Return [x, y] of the center of cell containing provided text 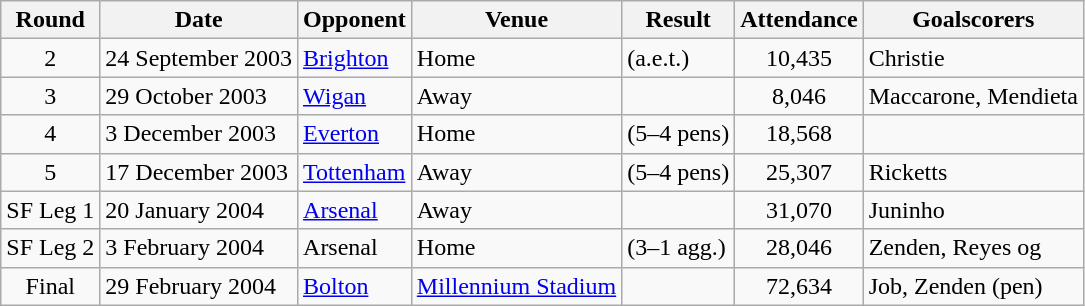
3 December 2003 [199, 134]
29 February 2004 [199, 286]
31,070 [799, 210]
Millennium Stadium [516, 286]
29 October 2003 [199, 96]
25,307 [799, 172]
Result [678, 20]
Opponent [355, 20]
Job, Zenden (pen) [973, 286]
Date [199, 20]
28,046 [799, 248]
Attendance [799, 20]
Tottenham [355, 172]
3 [50, 96]
Everton [355, 134]
8,046 [799, 96]
5 [50, 172]
10,435 [799, 58]
24 September 2003 [199, 58]
(3–1 agg.) [678, 248]
Bolton [355, 286]
2 [50, 58]
72,634 [799, 286]
Christie [973, 58]
Juninho [973, 210]
Goalscorers [973, 20]
4 [50, 134]
Round [50, 20]
Venue [516, 20]
SF Leg 1 [50, 210]
Final [50, 286]
18,568 [799, 134]
Zenden, Reyes og [973, 248]
SF Leg 2 [50, 248]
Wigan [355, 96]
17 December 2003 [199, 172]
Ricketts [973, 172]
Brighton [355, 58]
Maccarone, Mendieta [973, 96]
(a.e.t.) [678, 58]
3 February 2004 [199, 248]
20 January 2004 [199, 210]
